Search for the cell housing the specified text and yield its (x, y) center coordinate. 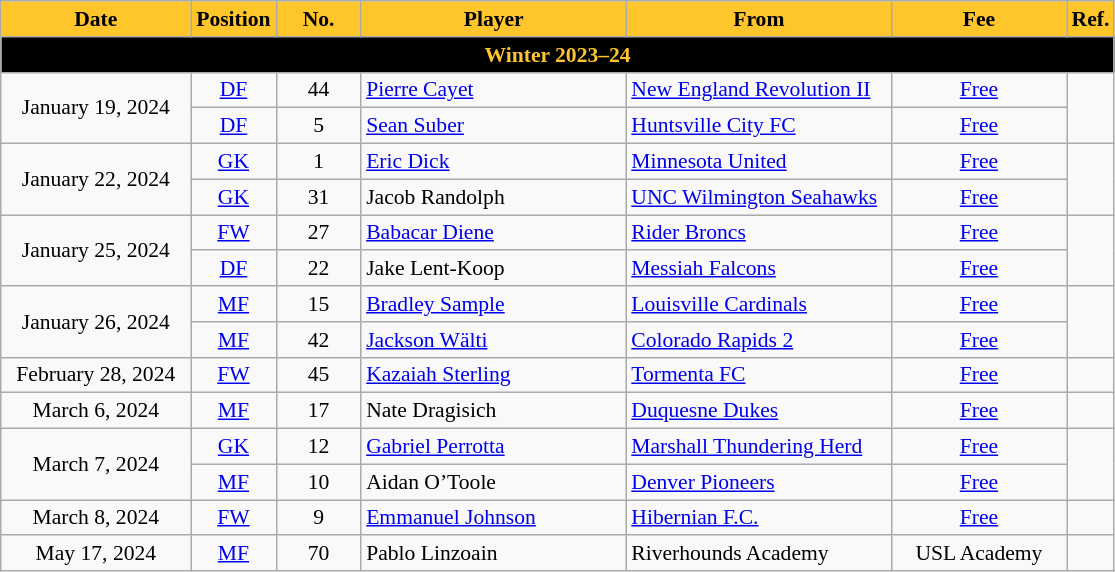
New England Revolution II (758, 90)
Nate Dragisich (494, 411)
Gabriel Perrotta (494, 447)
Kazaiah Sterling (494, 375)
Tormenta FC (758, 375)
March 8, 2024 (96, 518)
Sean Suber (494, 126)
Emmanuel Johnson (494, 518)
Jacob Randolph (494, 197)
Winter 2023–24 (558, 55)
January 19, 2024 (96, 108)
Jackson Wälti (494, 340)
1 (318, 162)
Rider Broncs (758, 233)
Duquesne Dukes (758, 411)
Babacar Diene (494, 233)
22 (318, 269)
Aidan O’Toole (494, 482)
UNC Wilmington Seahawks (758, 197)
Hibernian F.C. (758, 518)
January 25, 2024 (96, 250)
No. (318, 19)
Messiah Falcons (758, 269)
15 (318, 304)
12 (318, 447)
10 (318, 482)
Date (96, 19)
Marshall Thundering Herd (758, 447)
Position (234, 19)
Huntsville City FC (758, 126)
Player (494, 19)
70 (318, 554)
9 (318, 518)
42 (318, 340)
January 22, 2024 (96, 180)
Fee (978, 19)
March 6, 2024 (96, 411)
Colorado Rapids 2 (758, 340)
USL Academy (978, 554)
Eric Dick (494, 162)
Minnesota United (758, 162)
February 28, 2024 (96, 375)
May 17, 2024 (96, 554)
From (758, 19)
17 (318, 411)
Ref. (1090, 19)
March 7, 2024 (96, 464)
January 26, 2024 (96, 322)
45 (318, 375)
5 (318, 126)
Pablo Linzoain (494, 554)
Pierre Cayet (494, 90)
Jake Lent-Koop (494, 269)
Bradley Sample (494, 304)
44 (318, 90)
27 (318, 233)
Louisville Cardinals (758, 304)
31 (318, 197)
Denver Pioneers (758, 482)
Riverhounds Academy (758, 554)
